Determine the (x, y) coordinate at the center of the cell enclosing the given text.  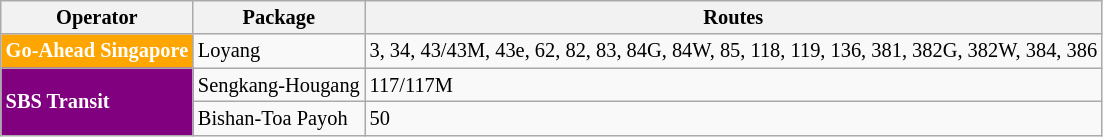
3, 34, 43/43M, 43e, 62, 82, 83, 84G, 84W, 85, 118, 119, 136, 381, 382G, 382W, 384, 386 (734, 51)
Go-Ahead Singapore (97, 51)
SBS Transit (97, 102)
Loyang (279, 51)
Bishan-Toa Payoh (279, 118)
Routes (734, 17)
Operator (97, 17)
117/117M (734, 85)
Package (279, 17)
Sengkang-Hougang (279, 85)
50 (734, 118)
